From the cell containing the given text, extract its center point as (x, y) coordinate. 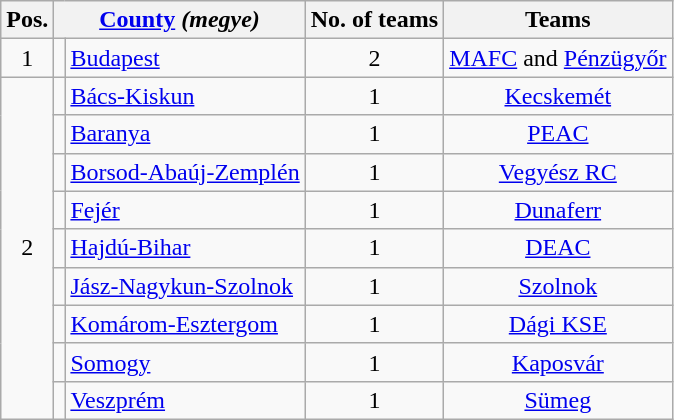
Veszprém (185, 400)
Hajdú-Bihar (185, 248)
Szolnok (558, 286)
No. of teams (374, 20)
Teams (558, 20)
Sümeg (558, 400)
Somogy (185, 362)
Borsod-Abaúj-Zemplén (185, 172)
Komárom-Esztergom (185, 324)
DEAC (558, 248)
Bács-Kiskun (185, 96)
Pos. (28, 20)
Dági KSE (558, 324)
MAFC and Pénzügyőr (558, 58)
Dunaferr (558, 210)
County (megye) (180, 20)
Baranya (185, 134)
Kecskemét (558, 96)
Kaposvár (558, 362)
Vegyész RC (558, 172)
Budapest (185, 58)
Fejér (185, 210)
Jász-Nagykun-Szolnok (185, 286)
PEAC (558, 134)
